Output the [X, Y] coordinate of the center of the cell containing the given text.  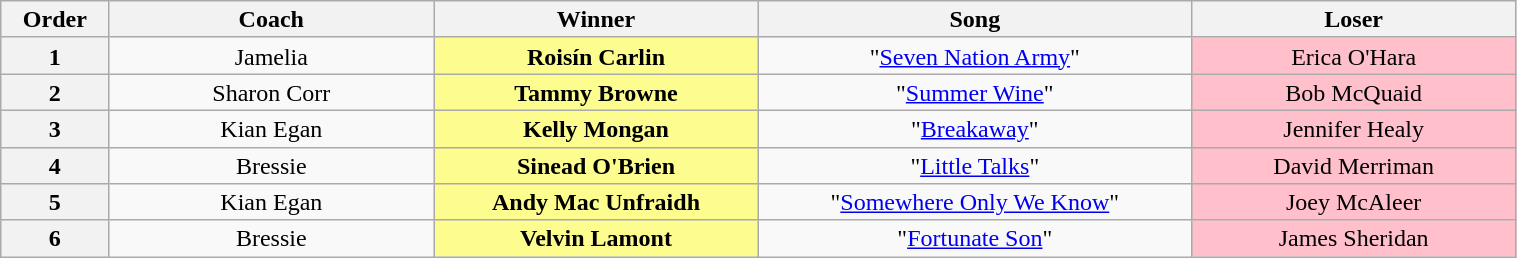
Roisín Carlin [596, 56]
Tammy Browne [596, 92]
4 [55, 166]
Jennifer Healy [1354, 128]
Bob McQuaid [1354, 92]
3 [55, 128]
"Summer Wine" [974, 92]
James Sheridan [1354, 238]
2 [55, 92]
6 [55, 238]
"Somewhere Only We Know" [974, 202]
David Merriman [1354, 166]
Erica O'Hara [1354, 56]
Winner [596, 20]
Song [974, 20]
Coach [272, 20]
"Seven Nation Army" [974, 56]
1 [55, 56]
Andy Mac Unfraidh [596, 202]
Order [55, 20]
"Little Talks" [974, 166]
Joey McAleer [1354, 202]
Sharon Corr [272, 92]
5 [55, 202]
"Fortunate Son" [974, 238]
Jamelia [272, 56]
Loser [1354, 20]
"Breakaway" [974, 128]
Kelly Mongan [596, 128]
Velvin Lamont [596, 238]
Sinead O'Brien [596, 166]
